Find where the given text appears and provide that cell's center as [X, Y] coordinate. 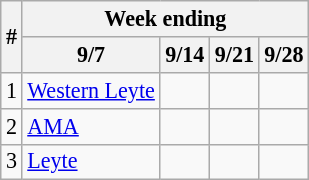
9/7 [91, 54]
Leyte [91, 162]
2 [12, 126]
9/21 [235, 54]
AMA [91, 126]
9/28 [284, 54]
Western Leyte [91, 90]
# [12, 36]
9/14 [185, 54]
3 [12, 162]
1 [12, 90]
Week ending [166, 18]
